Return the (X, Y) coordinate for the center point of the cell that contains the specified text.  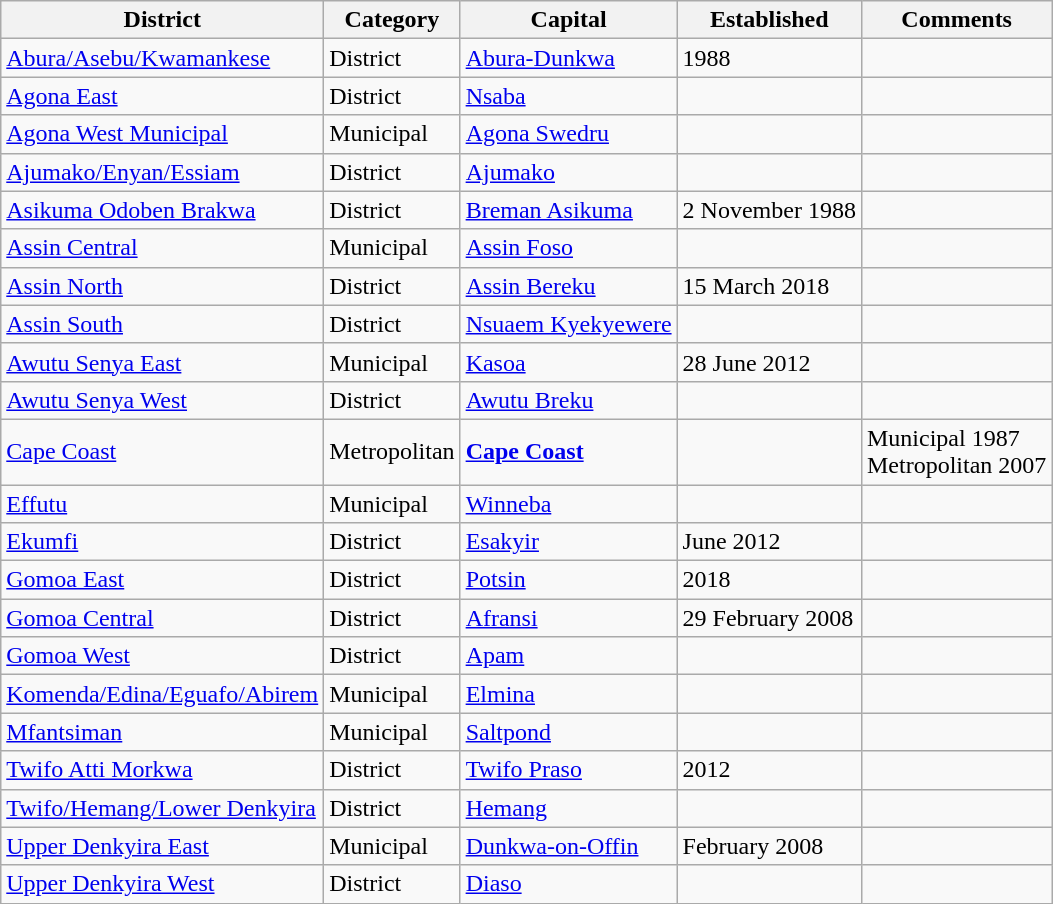
Esakyir (568, 542)
Awutu Breku (568, 400)
Ajumako/Enyan/Essiam (162, 172)
2018 (769, 580)
Twifo/Hemang/Lower Denkyira (162, 808)
Nsaba (568, 96)
Twifo Atti Morkwa (162, 770)
Elmina (568, 694)
Capital (568, 20)
Assin Bereku (568, 286)
Municipal 1987Metropolitan 2007 (956, 452)
Potsin (568, 580)
Diaso (568, 884)
15 March 2018 (769, 286)
Effutu (162, 503)
29 February 2008 (769, 618)
Comments (956, 20)
Winneba (568, 503)
February 2008 (769, 846)
June 2012 (769, 542)
Mfantsiman (162, 732)
Agona Swedru (568, 134)
Abura/Asebu/Kwamankese (162, 58)
Breman Asikuma (568, 210)
Abura-Dunkwa (568, 58)
Agona East (162, 96)
Assin North (162, 286)
Afransi (568, 618)
Assin South (162, 324)
Asikuma Odoben Brakwa (162, 210)
Kasoa (568, 362)
Metropolitan (392, 452)
Ekumfi (162, 542)
Established (769, 20)
Twifo Praso (568, 770)
2012 (769, 770)
2 November 1988 (769, 210)
Agona West Municipal (162, 134)
Awutu Senya East (162, 362)
Upper Denkyira West (162, 884)
Ajumako (568, 172)
Assin Central (162, 248)
Gomoa Central (162, 618)
Category (392, 20)
Komenda/Edina/Eguafo/Abirem (162, 694)
Nsuaem Kyekyewere (568, 324)
Hemang (568, 808)
Awutu Senya West (162, 400)
Upper Denkyira East (162, 846)
1988 (769, 58)
Apam (568, 656)
28 June 2012 (769, 362)
Gomoa East (162, 580)
Saltpond (568, 732)
Dunkwa-on-Offin (568, 846)
Assin Foso (568, 248)
Gomoa West (162, 656)
